Determine the (X, Y) coordinate at the center of the cell enclosing the given text.  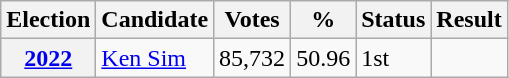
50.96 (324, 58)
85,732 (252, 58)
Ken Sim (155, 58)
Status (394, 20)
1st (394, 58)
2022 (48, 58)
Votes (252, 20)
% (324, 20)
Result (469, 20)
Election (48, 20)
Candidate (155, 20)
